Provide the (x, y) coordinate of the cell's center where the given text is located.  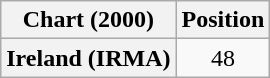
48 (223, 58)
Chart (2000) (88, 20)
Position (223, 20)
Ireland (IRMA) (88, 58)
